Scan for the cell matching the given text and deliver its (X, Y) coordinate at center. 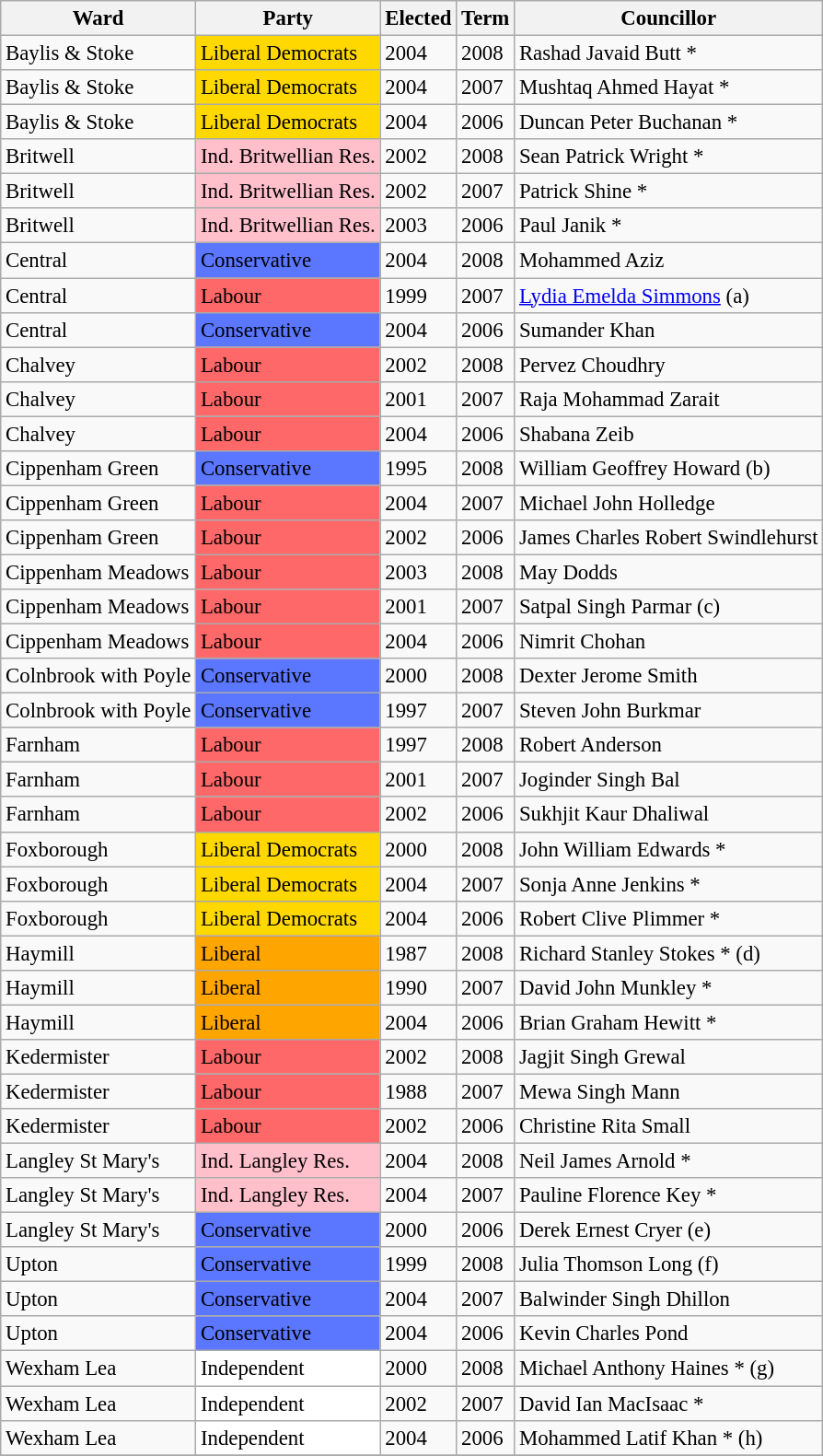
Steven John Burkmar (668, 711)
Derek Ernest Cryer (e) (668, 1230)
Satpal Singh Parmar (c) (668, 607)
Neil James Arnold * (668, 1161)
1990 (418, 988)
Sonja Anne Jenkins * (668, 884)
Raja Mohammad Zarait (668, 399)
Michael Anthony Haines * (g) (668, 1369)
Joginder Singh Bal (668, 780)
1995 (418, 469)
Mohammed Latif Khan * (h) (668, 1438)
Balwinder Singh Dhillon (668, 1299)
Duncan Peter Buchanan * (668, 122)
Mohammed Aziz (668, 261)
James Charles Robert Swindlehurst (668, 538)
David Ian MacIsaac * (668, 1404)
Party (288, 18)
Mushtaq Ahmed Hayat * (668, 87)
Pauline Florence Key * (668, 1195)
May Dodds (668, 572)
1988 (418, 1091)
Patrick Shine * (668, 192)
Jagjit Singh Grewal (668, 1057)
Pervez Choudhry (668, 365)
Sumander Khan (668, 330)
Mewa Singh Mann (668, 1091)
Christine Rita Small (668, 1126)
Richard Stanley Stokes * (d) (668, 953)
1987 (418, 953)
William Geoffrey Howard (b) (668, 469)
Dexter Jerome Smith (668, 676)
Brian Graham Hewitt * (668, 1022)
Lydia Emelda Simmons (a) (668, 296)
Shabana Zeib (668, 434)
Sukhjit Kaur Dhaliwal (668, 815)
Sean Patrick Wright * (668, 157)
Term (486, 18)
Michael John Holledge (668, 503)
John William Edwards * (668, 849)
Councillor (668, 18)
Paul Janik * (668, 226)
Ward (99, 18)
Elected (418, 18)
Rashad Javaid Butt * (668, 53)
Nimrit Chohan (668, 642)
David John Munkley * (668, 988)
Kevin Charles Pond (668, 1334)
Julia Thomson Long (f) (668, 1264)
Robert Anderson (668, 745)
Robert Clive Plimmer * (668, 918)
